Return the (X, Y) coordinate for the center point of the cell that contains the specified text.  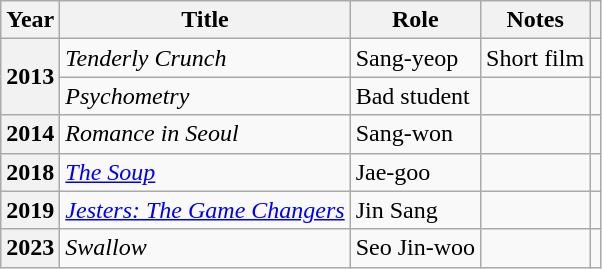
Sang-won (415, 134)
2013 (30, 77)
Title (205, 20)
Romance in Seoul (205, 134)
Psychometry (205, 96)
The Soup (205, 172)
2014 (30, 134)
Tenderly Crunch (205, 58)
Notes (536, 20)
2018 (30, 172)
2019 (30, 210)
Jesters: The Game Changers (205, 210)
Year (30, 20)
2023 (30, 248)
Jae-goo (415, 172)
Bad student (415, 96)
Role (415, 20)
Jin Sang (415, 210)
Sang-yeop (415, 58)
Short film (536, 58)
Swallow (205, 248)
Seo Jin-woo (415, 248)
